Search for the cell housing the specified text and yield its (X, Y) center coordinate. 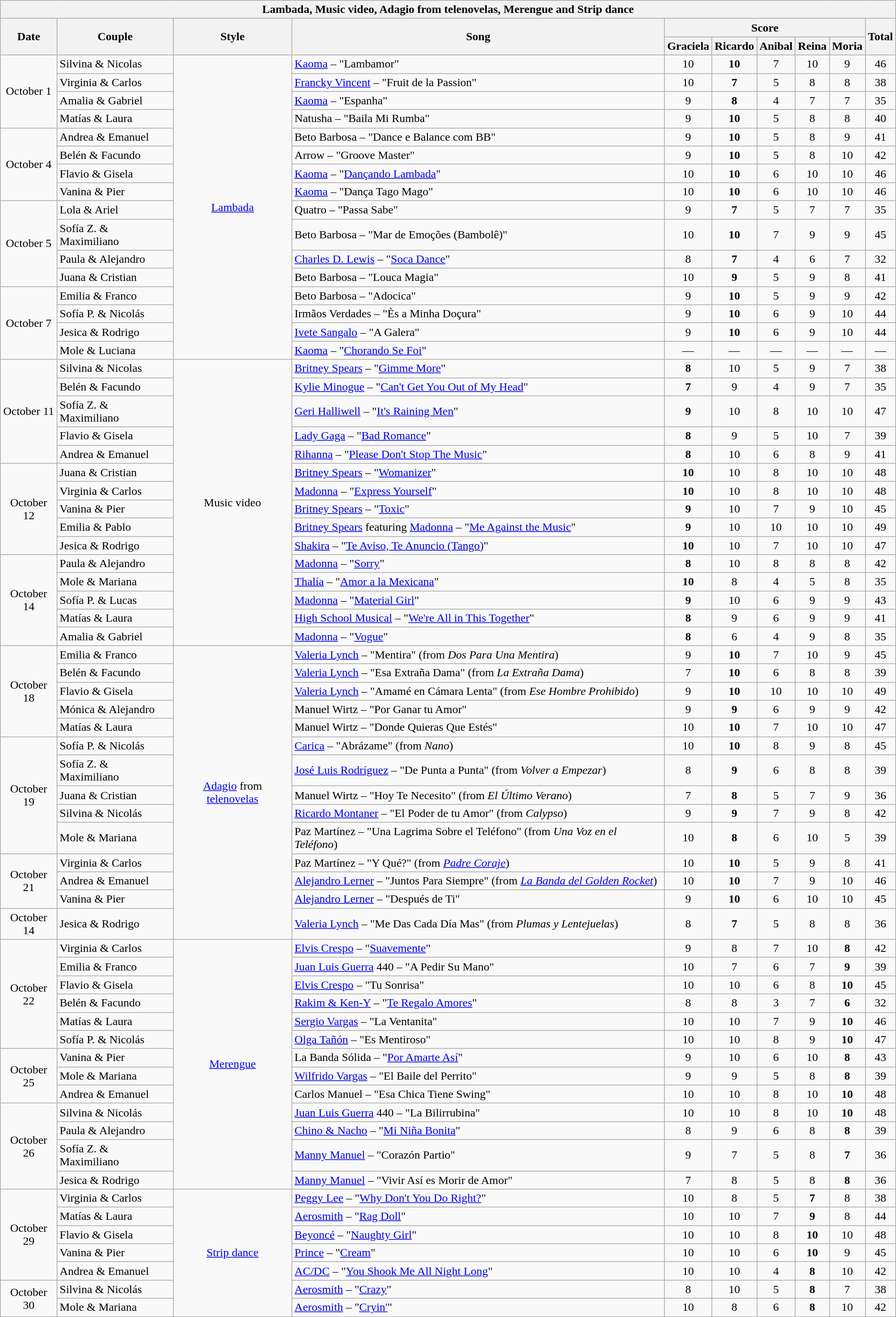
Manny Manuel – "Corazón Partio" (479, 1155)
Aerosmith – "Cryin'" (479, 1307)
Paz Martínez – "Una Lagrima Sobre el Teléfono" (from Una Voz en el Teléfono) (479, 837)
Couple (115, 37)
Lambada (233, 207)
Juan Luis Guerra 440 – "La Bilirrubina" (479, 1112)
Song (479, 37)
Francky Vincent – "Fruit de la Passion" (479, 82)
Manuel Wirtz – "Hoy Te Necesito" (from El Último Verano) (479, 795)
Alejandro Lerner – "Después de Ti" (479, 899)
Kaoma – "Dança Tago Mago" (479, 191)
Valeria Lynch – "Amamé en Cámara Lenta" (from Ese Hombre Prohibido) (479, 691)
October 19 (29, 795)
Total (881, 37)
Kaoma – "Chorando Se Foi" (479, 350)
Kylie Minogue – "Can't Get You Out of My Head" (479, 387)
October 4 (29, 164)
Peggy Lee – "Why Don't You Do Right?" (479, 1198)
Manuel Wirtz – "Por Ganar tu Amor" (479, 709)
October 11 (29, 412)
Music video (233, 502)
Valeria Lynch – "Esa Extraña Dama" (from La Extraña Dama) (479, 673)
Style (233, 37)
3 (776, 1003)
Mónica & Alejandro (115, 709)
Lady Gaga – "Bad Romance" (479, 436)
Lola & Ariel (115, 210)
Beto Barbosa – "Louca Magia" (479, 278)
Sergio Vargas – "La Ventanita" (479, 1021)
October 26 (29, 1146)
Score (765, 28)
Natusha – "Baila Mi Rumba" (479, 119)
Madonna – "Express Yourself" (479, 491)
Anibal (776, 46)
Valeria Lynch – "Me Das Cada Día Mas" (from Plumas y Lentejuelas) (479, 924)
Date (29, 37)
Beto Barbosa – "Dance e Balance com BB" (479, 137)
October 21 (29, 881)
October 18 (29, 691)
Thalía – "Amor a la Mexicana" (479, 582)
Kaoma – "Espanha" (479, 100)
Ivete Sangalo – "A Galera" (479, 332)
October 22 (29, 994)
Britney Spears – "Womanizer" (479, 472)
Adagio from telenovelas (233, 792)
Aerosmith – "Rag Doll" (479, 1217)
October 5 (29, 243)
Madonna – "Material Girl" (479, 600)
Britney Spears – "Gimme More" (479, 368)
High School Musical – "We're All in This Together" (479, 618)
Alejandro Lerner – "Juntos Para Siempre" (from La Banda del Golden Rocket) (479, 881)
AC/DC – "You Shook Me All Night Long" (479, 1271)
October 29 (29, 1235)
Moria (847, 46)
Charles D. Lewis – "Soca Dance" (479, 259)
Juan Luis Guerra 440 – "A Pedir Su Mano" (479, 967)
Graciela (688, 46)
October 12 (29, 509)
Reina (813, 46)
Quatro – "Passa Sabe" (479, 210)
Carlos Manuel – "Esa Chica Tiene Swing" (479, 1094)
Aerosmith – "Crazy" (479, 1289)
Wilfrido Vargas – "El Baile del Perrito" (479, 1076)
Elvis Crespo – "Suavemente" (479, 949)
October 30 (29, 1298)
Prince – "Cream" (479, 1253)
Mole & Luciana (115, 350)
Ricardo Montaner – "El Poder de tu Amor" (from Calypso) (479, 813)
Beto Barbosa – "Mar de Emoções (Bambolê)" (479, 234)
Beto Barbosa – "Adocica" (479, 296)
Kaoma – "Lambamor" (479, 64)
Elvis Crespo – "Tu Sonrisa" (479, 985)
Chino & Nacho – "Mi Niña Bonita" (479, 1130)
40 (881, 119)
Ricardo (734, 46)
October 1 (29, 91)
Beyoncé – "Naughty Girl" (479, 1235)
Britney Spears featuring Madonna – "Me Against the Music" (479, 527)
Manuel Wirtz – "Donde Quieras Que Estés" (479, 727)
Strip dance (233, 1253)
Carica – "Abrázame" (from Nano) (479, 746)
Lambada, Music video, Adagio from telenovelas, Merengue and Strip dance (448, 10)
Olga Tañón – "Es Mentiroso" (479, 1039)
La Banda Sólida – "Por Amarte Así" (479, 1058)
Sofía P. & Lucas (115, 600)
Arrow – "Groove Master" (479, 155)
Manny Manuel – "Vivir Así es Morir de Amor" (479, 1180)
Valeria Lynch – "Mentira" (from Dos Para Una Mentira) (479, 655)
Kaoma – "Dançando Lambada" (479, 173)
Merengue (233, 1064)
October 25 (29, 1076)
Madonna – "Sorry" (479, 564)
Madonna – "Vogue" (479, 636)
October 7 (29, 323)
Rakim & Ken-Y – "Te Regalo Amores" (479, 1003)
Geri Halliwell – "It's Raining Men" (479, 412)
Paz Martínez – "Y Qué?" (from Padre Coraje) (479, 863)
Irmãos Verdades – "Ès a Minha Doçura" (479, 314)
Britney Spears – "Toxic" (479, 509)
José Luis Rodríguez – "De Punta a Punta" (from Volver a Empezar) (479, 770)
Rihanna – "Please Don't Stop The Music" (479, 454)
Emilia & Pablo (115, 527)
Shakira – "Te Aviso, Te Anuncio (Tango)" (479, 545)
